For the text-containing cell, return its midpoint in [X, Y] coordinate format. 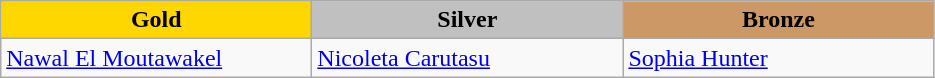
Sophia Hunter [778, 58]
Nawal El Moutawakel [156, 58]
Bronze [778, 20]
Nicoleta Carutasu [468, 58]
Gold [156, 20]
Silver [468, 20]
